Return (X, Y) of the center of cell containing provided text 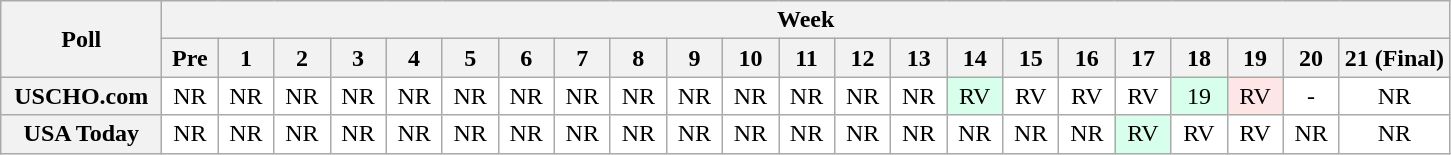
14 (975, 58)
Week (806, 20)
12 (863, 58)
15 (1031, 58)
18 (1199, 58)
7 (582, 58)
21 (Final) (1394, 58)
- (1311, 96)
Pre (190, 58)
20 (1311, 58)
11 (806, 58)
6 (526, 58)
USA Today (82, 134)
9 (694, 58)
Poll (82, 39)
8 (638, 58)
5 (470, 58)
USCHO.com (82, 96)
10 (750, 58)
1 (246, 58)
13 (919, 58)
4 (414, 58)
2 (302, 58)
16 (1087, 58)
3 (358, 58)
17 (1143, 58)
